Return the (x, y) coordinate for the center point of the cell that contains the specified text.  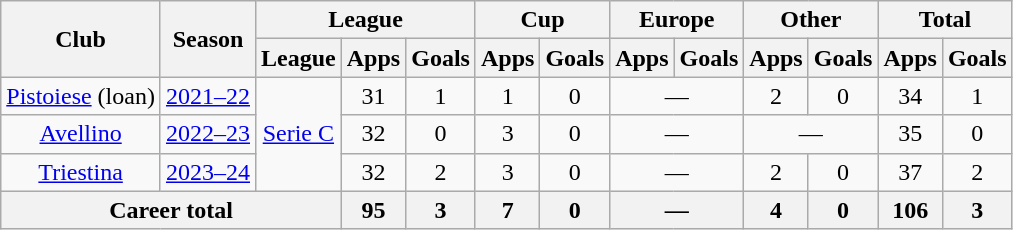
Avellino (81, 134)
Europe (677, 20)
35 (910, 134)
7 (507, 210)
Season (208, 39)
34 (910, 96)
Pistoiese (loan) (81, 96)
Club (81, 39)
31 (373, 96)
Triestina (81, 172)
2023–24 (208, 172)
95 (373, 210)
2021–22 (208, 96)
Career total (171, 210)
2022–23 (208, 134)
Total (945, 20)
Cup (542, 20)
Serie C (299, 134)
Other (811, 20)
37 (910, 172)
106 (910, 210)
4 (776, 210)
